From the cell containing the given text, extract its center point as [X, Y] coordinate. 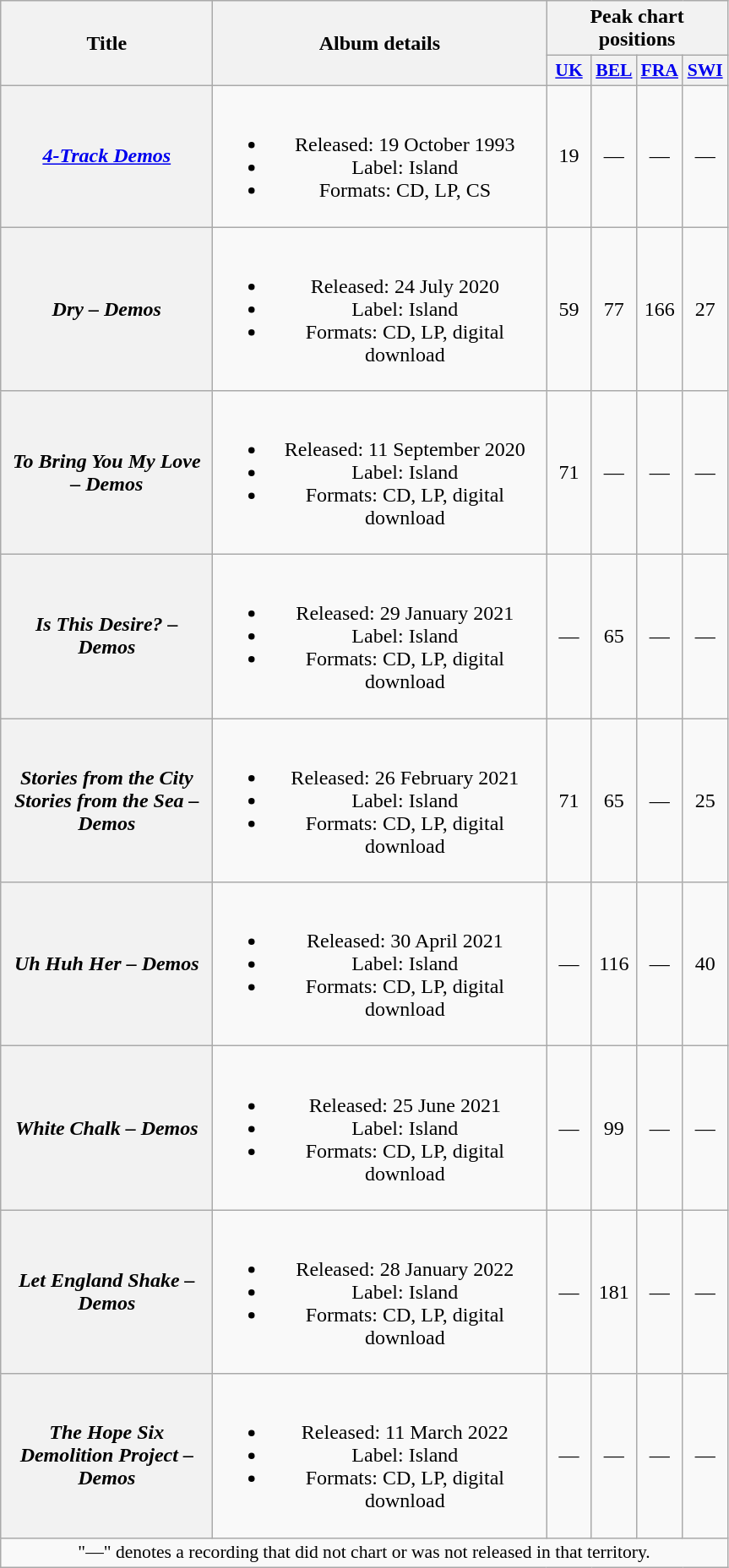
Released: 11 March 2022Label: IslandFormats: CD, LP, digital download [380, 1456]
19 [569, 155]
166 [660, 308]
Released: 25 June 2021Label: IslandFormats: CD, LP, digital download [380, 1128]
Is This Desire? – Demos [106, 637]
27 [705, 308]
To Bring You My Love – Demos [106, 473]
Released: 11 September 2020Label: IslandFormats: CD, LP, digital download [380, 473]
Dry – Demos [106, 308]
Released: 24 July 2020Label: IslandFormats: CD, LP, digital download [380, 308]
SWI [705, 71]
77 [613, 308]
Released: 26 February 2021Label: IslandFormats: CD, LP, digital download [380, 800]
Let England Shake – Demos [106, 1292]
181 [613, 1292]
40 [705, 964]
Released: 19 October 1993Label: IslandFormats: CD, LP, CS [380, 155]
Released: 29 January 2021Label: IslandFormats: CD, LP, digital download [380, 637]
4-Track Demos [106, 155]
116 [613, 964]
99 [613, 1128]
59 [569, 308]
White Chalk – Demos [106, 1128]
UK [569, 71]
Uh Huh Her – Demos [106, 964]
FRA [660, 71]
Released: 28 January 2022Label: IslandFormats: CD, LP, digital download [380, 1292]
Released: 30 April 2021Label: IslandFormats: CD, LP, digital download [380, 964]
The Hope Six Demolition Project – Demos [106, 1456]
BEL [613, 71]
Stories from the City Stories from the Sea – Demos [106, 800]
Peak chart positions [637, 29]
25 [705, 800]
"—" denotes a recording that did not chart or was not released in that territory. [365, 1553]
Album details [380, 44]
Title [106, 44]
